Detect which cell encompasses the target text, then output its [X, Y] center coordinate. 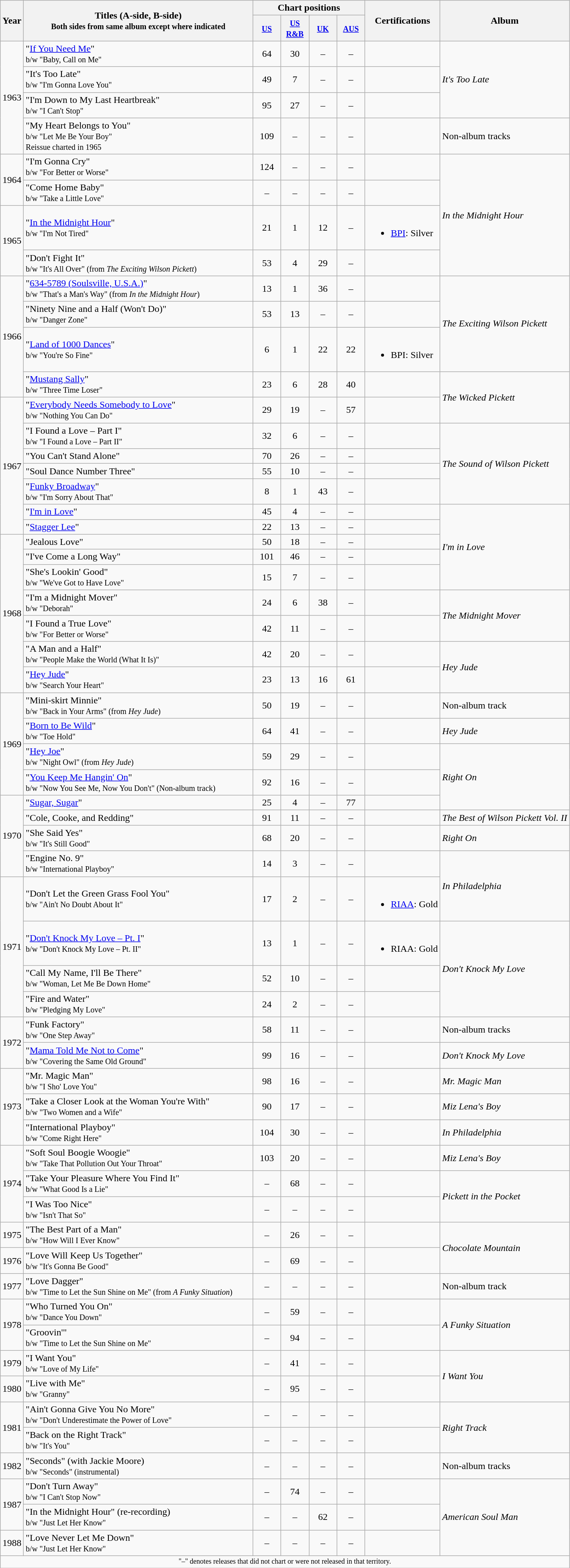
"Come Home Baby"b/w "Take a Little Love" [138, 192]
"Who Turned You On"b/w "Dance You Down" [138, 1312]
36 [323, 289]
104 [267, 1132]
103 [267, 1158]
A Funky Situation [505, 1325]
25 [267, 803]
"Soul Dance Number Three" [138, 471]
1963 [12, 98]
Pickett in the Pocket [505, 1197]
"If You Need Me"b/w "Baby, Call on Me" [138, 54]
"Soft Soul Boogie Woogie"b/w "Take That Pollution Out Your Throat" [138, 1158]
Album [505, 21]
"Land of 1000 Dances"b/w "You're So Fine" [138, 349]
Right Track [505, 1427]
15 [267, 577]
"International Playboy"b/w "Come Right Here" [138, 1132]
"Cole, Cooke, and Redding" [138, 818]
1969 [12, 744]
"You Can't Stand Alone" [138, 456]
"Seconds" (with Jackie Moore)b/w "Seconds" (instrumental) [138, 1466]
"Funky Broadway"b/w "I'm Sorry About That" [138, 491]
"634-5789 (Soulsville, U.S.A.)"b/w "That's a Man's Way" (from In the Midnight Hour) [138, 289]
"Ninety Nine and a Half (Won't Do)"b/w "Danger Zone" [138, 314]
"Don't Fight It"b/w "It's All Over" (from The Exciting Wilson Pickett) [138, 263]
"You Keep Me Hangin' On"b/w "Now You See Me, Now You Don't" (Non-album track) [138, 782]
69 [295, 1261]
61 [351, 680]
"Back on the Right Track"b/w "It's You" [138, 1440]
"Mr. Magic Man"b/w "I Sho' Love You" [138, 1081]
1972 [12, 1042]
27 [295, 105]
1977 [12, 1286]
1970 [12, 836]
"The Best Part of a Man"b/w "How Will I Ever Know" [138, 1235]
74 [295, 1491]
US R&B [295, 28]
52 [267, 979]
"Mini-skirt Minnie"b/w "Back in Your Arms" (from Hey Jude) [138, 705]
"It's Too Late"b/w "I'm Gonna Love You" [138, 80]
8 [267, 491]
"Don't Let the Green Grass Fool You"b/w "Ain't No Doubt About It" [138, 899]
"Love Never Let Me Down"b/w "Just Let Her Know" [138, 1542]
"Hey Joe"b/w "Night Owl" (from Hey Jude) [138, 757]
"A Man and a Half"b/w "People Make the World (What It Is)" [138, 654]
UK [323, 28]
"I'm a Midnight Mover"b/w "Deborah" [138, 602]
1980 [12, 1389]
"Born to Be Wild"b/w "Toe Hold" [138, 731]
1978 [12, 1325]
"In the Midnight Hour"b/w "I'm Not Tired" [138, 228]
1967 [12, 466]
62 [323, 1517]
AUS [351, 28]
"–" denotes releases that did not chart or were not released in that territory. [285, 1562]
The Exciting Wilson Pickett [505, 323]
"Stagger Lee" [138, 527]
28 [323, 385]
It's Too Late [505, 80]
I Want You [505, 1376]
Chart positions [309, 8]
"Take a Closer Look at the Woman You're With"b/w "Two Women and a Wife" [138, 1106]
43 [323, 491]
91 [267, 818]
32 [267, 436]
1965 [12, 241]
The Best of Wilson Pickett Vol. II [505, 818]
77 [351, 803]
"Don't Knock My Love – Pt. I"b/w "Don't Knock My Love – Pt. II" [138, 943]
"I Was Too Nice"b/w "Isn't That So" [138, 1210]
"Everybody Needs Somebody to Love"b/w "Nothing You Can Do" [138, 410]
92 [267, 782]
"Love Will Keep Us Together"b/w "It's Gonna Be Good" [138, 1261]
21 [267, 228]
"Hey Jude"b/w "Search Your Heart" [138, 680]
46 [295, 557]
"Engine No. 9"b/w "International Playboy" [138, 863]
1973 [12, 1106]
1975 [12, 1235]
1979 [12, 1363]
American Soul Man [505, 1517]
58 [267, 1030]
"Love Dagger"b/w "Time to Let the Sun Shine on Me" (from A Funky Situation) [138, 1286]
45 [267, 512]
"I Found a True Love"b/w "For Better or Worse" [138, 628]
"I've Come a Long Way" [138, 557]
1964 [12, 180]
"She's Lookin' Good"b/w "We've Got to Have Love" [138, 577]
"I'm Gonna Cry"b/w "For Better or Worse" [138, 167]
"Funk Factory"b/w "One Step Away" [138, 1030]
"Groovin'"b/w "Time to Let the Sun Shine on Me" [138, 1337]
14 [267, 863]
1982 [12, 1466]
"Live with Me"b/w "Granny" [138, 1389]
1981 [12, 1427]
124 [267, 167]
Mr. Magic Man [505, 1081]
109 [267, 136]
"My Heart Belongs to You"b/w "Let Me Be Your Boy" Reissue charted in 1965 [138, 136]
I'm in Love [505, 547]
US [267, 28]
"Mustang Sally"b/w "Three Time Loser" [138, 385]
1971 [12, 947]
The Sound of Wilson Pickett [505, 464]
"I Want You"b/w "Love of My Life" [138, 1363]
1968 [12, 613]
70 [267, 456]
3 [295, 863]
Certifications [402, 21]
57 [351, 410]
98 [267, 1081]
"Don't Turn Away"b/w "I Can't Stop Now" [138, 1491]
In the Midnight Hour [505, 215]
90 [267, 1106]
18 [295, 542]
"Fire and Water"b/w "Pledging My Love" [138, 1004]
38 [323, 602]
"I'm in Love" [138, 512]
101 [267, 557]
40 [351, 385]
Year [12, 21]
The Midnight Mover [505, 615]
"Mama Told Me Not to Come"b/w "Covering the Same Old Ground" [138, 1055]
"Sugar, Sugar" [138, 803]
"Ain't Gonna Give You No More"b/w "Don't Underestimate the Power of Love" [138, 1415]
"I'm Down to My Last Heartbreak"b/w "I Can't Stop" [138, 105]
"In the Midnight Hour" (re-recording)b/w "Just Let Her Know" [138, 1517]
Chocolate Mountain [505, 1248]
94 [295, 1337]
"Jealous Love" [138, 542]
The Wicked Pickett [505, 397]
49 [267, 80]
1988 [12, 1542]
99 [267, 1055]
1966 [12, 336]
1987 [12, 1504]
"Take Your Pleasure Where You Find It"b/w "What Good Is a Lie" [138, 1184]
"I Found a Love – Part I"b/w "I Found a Love – Part II" [138, 436]
55 [267, 471]
12 [323, 228]
Titles (A-side, B-side)Both sides from same album except where indicated [138, 21]
"Call My Name, I'll Be There"b/w "Woman, Let Me Be Down Home" [138, 979]
1976 [12, 1261]
1974 [12, 1184]
"She Said Yes"b/w "It's Still Good" [138, 838]
